Pinpoint the cell where the given text exists, returning its (X, Y) midpoint coordinate. 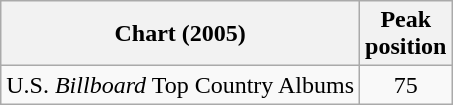
U.S. Billboard Top Country Albums (180, 85)
75 (406, 85)
Peakposition (406, 34)
Chart (2005) (180, 34)
